Locate the cell with the specified text and output its [x, y] center coordinate. 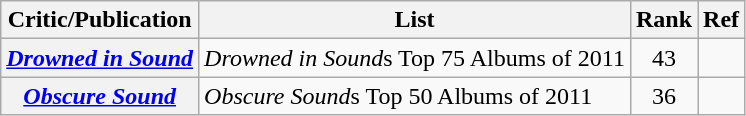
Ref [722, 20]
Drowned in Sounds Top 75 Albums of 2011 [415, 58]
36 [664, 96]
Obscure Sounds Top 50 Albums of 2011 [415, 96]
Obscure Sound [100, 96]
Rank [664, 20]
Critic/Publication [100, 20]
43 [664, 58]
List [415, 20]
Drowned in Sound [100, 58]
